From the cell containing the given text, extract its center point as (x, y) coordinate. 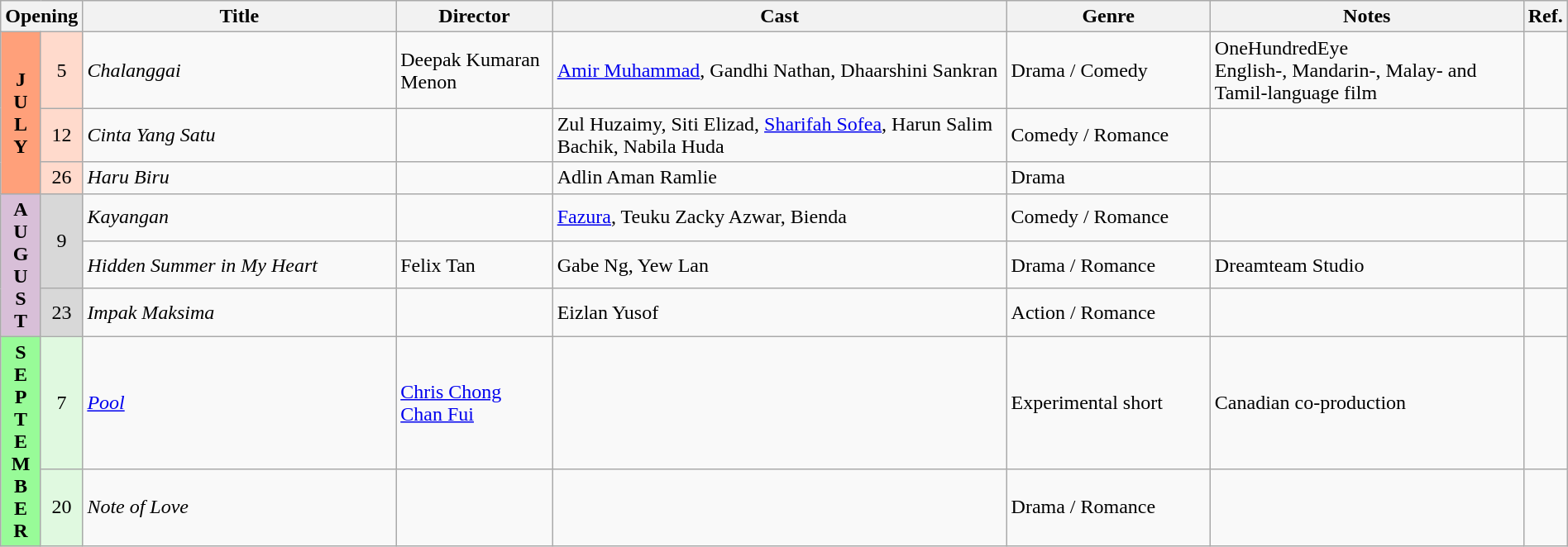
7 (61, 402)
Kayangan (240, 217)
Eizlan Yusof (779, 312)
Note of Love (240, 507)
Director (475, 17)
Pool (240, 402)
JULY (22, 112)
Chris Chong Chan Fui (475, 402)
Drama (1108, 178)
SEPTEMBER (22, 441)
5 (61, 70)
26 (61, 178)
Drama / Comedy (1108, 70)
9 (61, 241)
Notes (1366, 17)
Action / Romance (1108, 312)
Canadian co-production (1366, 402)
Chalanggai (240, 70)
Fazura, Teuku Zacky Azwar, Bienda (779, 217)
23 (61, 312)
Zul Huzaimy, Siti Elizad, Sharifah Sofea, Harun Salim Bachik, Nabila Huda (779, 136)
Amir Muhammad, Gandhi Nathan, Dhaarshini Sankran (779, 70)
Impak Maksima (240, 312)
Adlin Aman Ramlie (779, 178)
AUGUST (22, 264)
Felix Tan (475, 265)
Cast (779, 17)
Gabe Ng, Yew Lan (779, 265)
12 (61, 136)
Title (240, 17)
Haru Biru (240, 178)
Deepak Kumaran Menon (475, 70)
Dreamteam Studio (1366, 265)
Experimental short (1108, 402)
OneHundredEyeEnglish-, Mandarin-, Malay- and Tamil-language film (1366, 70)
Cinta Yang Satu (240, 136)
Opening (41, 17)
Hidden Summer in My Heart (240, 265)
Genre (1108, 17)
Ref. (1545, 17)
20 (61, 507)
